Search for the cell housing the specified text and yield its [x, y] center coordinate. 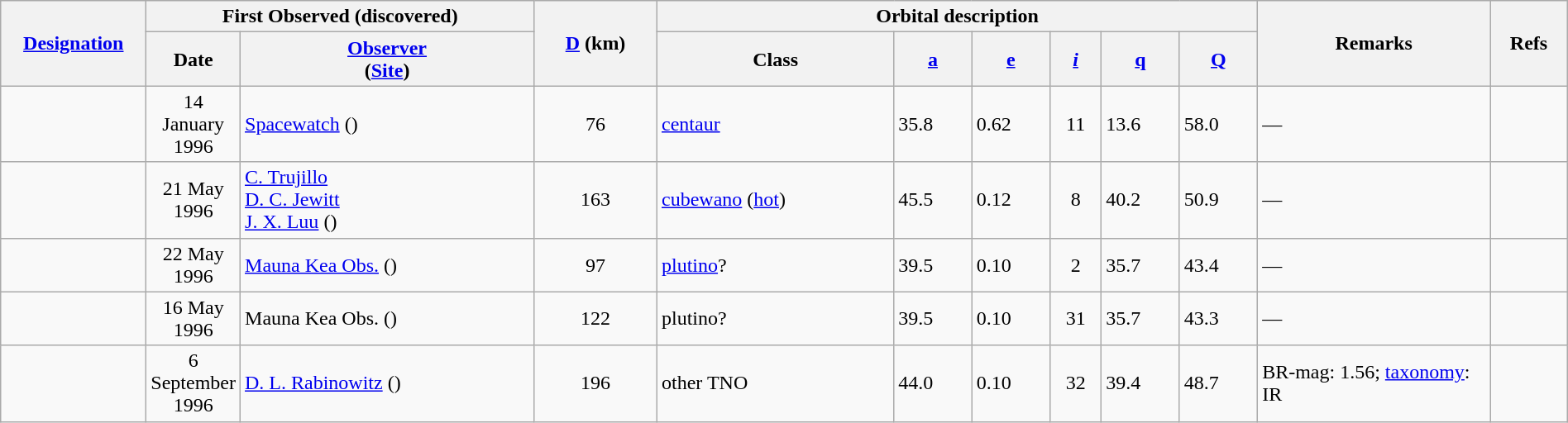
Q [1218, 59]
43.3 [1218, 319]
Class [775, 59]
6 September 1996 [194, 383]
45.5 [933, 200]
11 [1075, 124]
163 [595, 200]
48.7 [1218, 383]
14 January 1996 [194, 124]
0.62 [1011, 124]
other TNO [775, 383]
58.0 [1218, 124]
q [1140, 59]
Refs [1529, 43]
Remarks [1374, 43]
BR-mag: 1.56; taxonomy: IR [1374, 383]
e [1011, 59]
43.4 [1218, 264]
16 May 1996 [194, 319]
122 [595, 319]
50.9 [1218, 200]
i [1075, 59]
2 [1075, 264]
D. L. Rabinowitz () [387, 383]
First Observed (discovered) [341, 17]
22 May 1996 [194, 264]
76 [595, 124]
0.12 [1011, 200]
97 [595, 264]
39.4 [1140, 383]
a [933, 59]
44.0 [933, 383]
31 [1075, 319]
21 May 1996 [194, 200]
8 [1075, 200]
13.6 [1140, 124]
Designation [74, 43]
centaur [775, 124]
C. TrujilloD. C. JewittJ. X. Luu () [387, 200]
196 [595, 383]
35.8 [933, 124]
Date [194, 59]
Orbital description [957, 17]
40.2 [1140, 200]
Spacewatch () [387, 124]
D (km) [595, 43]
32 [1075, 383]
Observer(Site) [387, 59]
cubewano (hot) [775, 200]
